Search for the cell housing the specified text and yield its (X, Y) center coordinate. 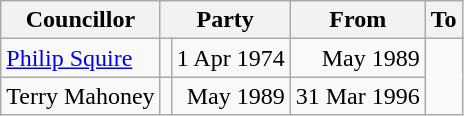
Councillor (80, 20)
Party (225, 20)
From (358, 20)
31 Mar 1996 (358, 96)
To (444, 20)
Philip Squire (80, 58)
Terry Mahoney (80, 96)
1 Apr 1974 (230, 58)
